Extract the [X, Y] coordinate from the center of the cell holding the provided text.  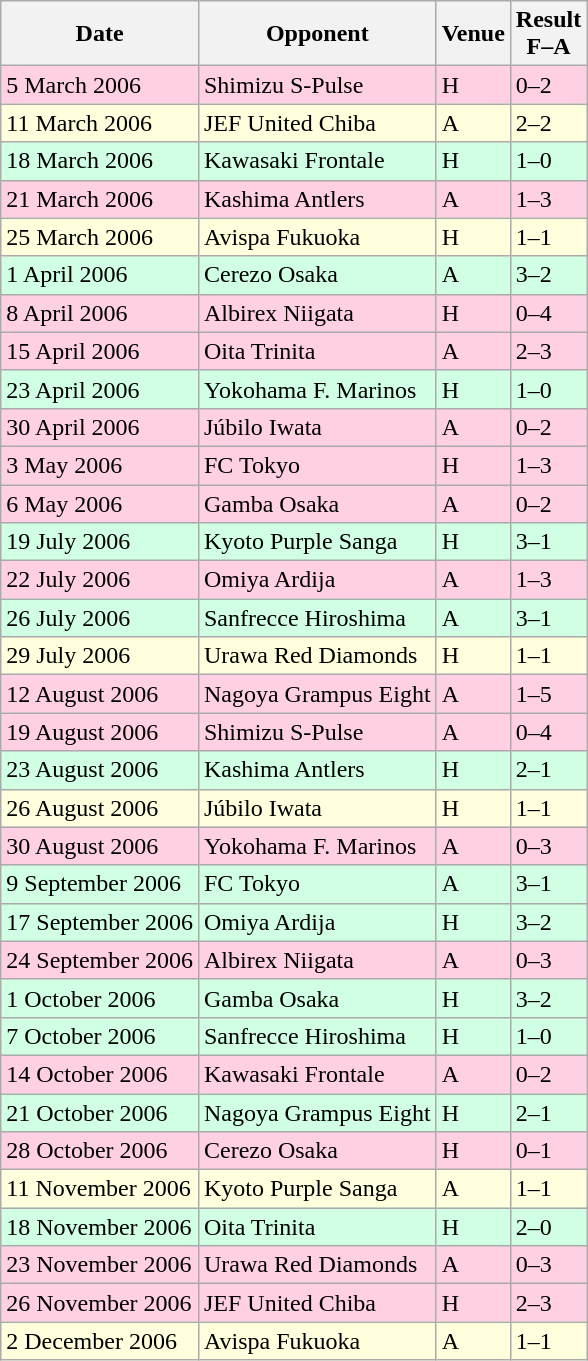
28 October 2006 [100, 1151]
30 April 2006 [100, 427]
ResultF–A [548, 34]
19 August 2006 [100, 732]
26 July 2006 [100, 618]
0–1 [548, 1151]
17 September 2006 [100, 922]
22 July 2006 [100, 580]
23 April 2006 [100, 389]
9 September 2006 [100, 884]
23 November 2006 [100, 1265]
1 October 2006 [100, 998]
18 November 2006 [100, 1227]
2 December 2006 [100, 1341]
1 April 2006 [100, 275]
18 March 2006 [100, 161]
5 March 2006 [100, 85]
21 March 2006 [100, 199]
2–0 [548, 1227]
Venue [473, 34]
21 October 2006 [100, 1113]
23 August 2006 [100, 770]
2–2 [548, 123]
Opponent [317, 34]
3 May 2006 [100, 465]
30 August 2006 [100, 846]
26 August 2006 [100, 808]
6 May 2006 [100, 503]
19 July 2006 [100, 542]
14 October 2006 [100, 1074]
8 April 2006 [100, 313]
1–5 [548, 694]
29 July 2006 [100, 656]
24 September 2006 [100, 960]
25 March 2006 [100, 237]
26 November 2006 [100, 1303]
11 November 2006 [100, 1189]
7 October 2006 [100, 1036]
Date [100, 34]
12 August 2006 [100, 694]
11 March 2006 [100, 123]
15 April 2006 [100, 351]
